From the cell containing the given text, extract its center point as (X, Y) coordinate. 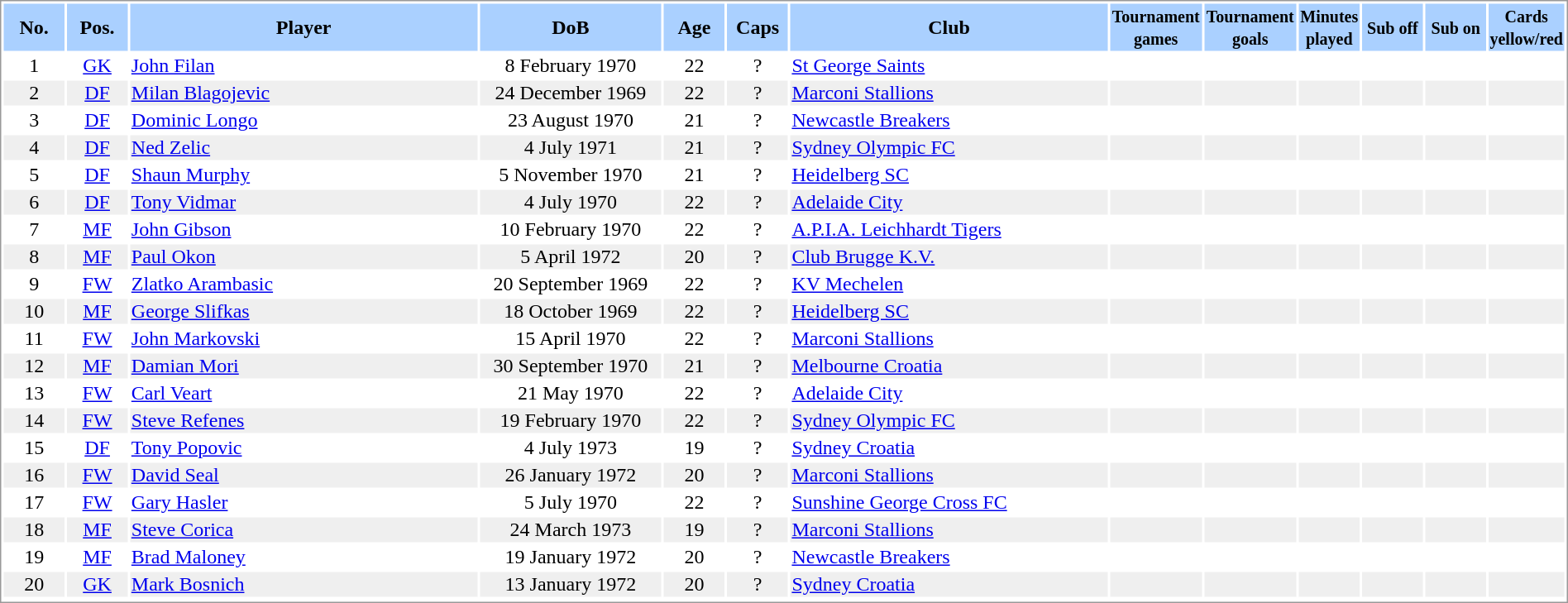
4 July 1973 (571, 447)
5 April 1972 (571, 257)
Steve Corica (304, 530)
21 May 1970 (571, 393)
Ned Zelic (304, 148)
10 (33, 312)
20 September 1969 (571, 284)
Steve Refenes (304, 421)
Player (304, 26)
4 (33, 148)
A.P.I.A. Leichhardt Tigers (949, 229)
Cardsyellow/red (1527, 26)
Milan Blagojevic (304, 93)
16 (33, 476)
2 (33, 93)
4 July 1970 (571, 203)
11 (33, 338)
David Seal (304, 476)
John Markovski (304, 338)
19 January 1972 (571, 557)
26 January 1972 (571, 476)
6 (33, 203)
Club (949, 26)
Tony Vidmar (304, 203)
8 February 1970 (571, 65)
Pos. (98, 26)
Damian Mori (304, 366)
Caps (758, 26)
Shaun Murphy (304, 175)
John Gibson (304, 229)
Club Brugge K.V. (949, 257)
Age (695, 26)
12 (33, 366)
13 (33, 393)
3 (33, 120)
5 November 1970 (571, 175)
15 April 1970 (571, 338)
Minutesplayed (1329, 26)
Tony Popovic (304, 447)
18 October 1969 (571, 312)
Paul Okon (304, 257)
8 (33, 257)
Dominic Longo (304, 120)
Sub on (1456, 26)
Brad Maloney (304, 557)
10 February 1970 (571, 229)
George Slifkas (304, 312)
St George Saints (949, 65)
5 July 1970 (571, 502)
18 (33, 530)
Tournamentgoals (1250, 26)
14 (33, 421)
17 (33, 502)
No. (33, 26)
4 July 1971 (571, 148)
30 September 1970 (571, 366)
DoB (571, 26)
23 August 1970 (571, 120)
5 (33, 175)
1 (33, 65)
John Filan (304, 65)
7 (33, 229)
15 (33, 447)
Sub off (1393, 26)
Tournamentgames (1156, 26)
Gary Hasler (304, 502)
Sunshine George Cross FC (949, 502)
13 January 1972 (571, 585)
19 February 1970 (571, 421)
24 December 1969 (571, 93)
24 March 1973 (571, 530)
Mark Bosnich (304, 585)
Zlatko Arambasic (304, 284)
Melbourne Croatia (949, 366)
Carl Veart (304, 393)
9 (33, 284)
KV Mechelen (949, 284)
